Find where the given text appears and provide that cell's center as [X, Y] coordinate. 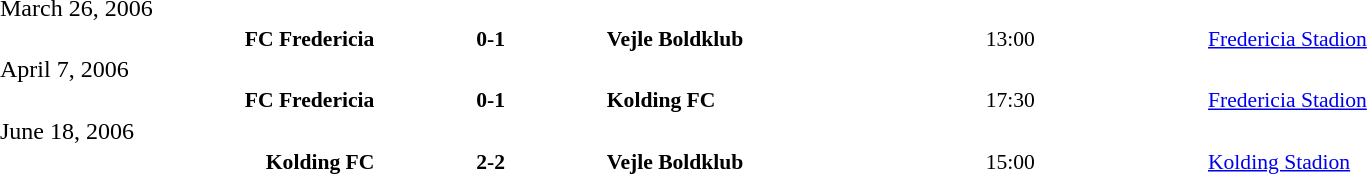
13:00 [1094, 38]
Kolding FC [794, 100]
Vejle Boldklub [794, 38]
17:30 [1094, 100]
